Capture the cell that displays the provided text and extract its (X, Y) central coordinate. 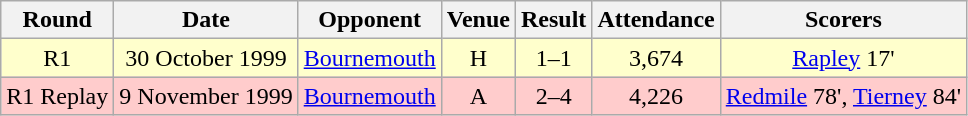
Date (206, 20)
Venue (478, 20)
H (478, 58)
Round (58, 20)
Redmile 78', Tierney 84' (843, 96)
Scorers (843, 20)
R1 (58, 58)
9 November 1999 (206, 96)
Attendance (656, 20)
3,674 (656, 58)
R1 Replay (58, 96)
1–1 (553, 58)
Opponent (370, 20)
30 October 1999 (206, 58)
Result (553, 20)
2–4 (553, 96)
A (478, 96)
4,226 (656, 96)
Rapley 17' (843, 58)
